From the cell containing the given text, extract its center point as [x, y] coordinate. 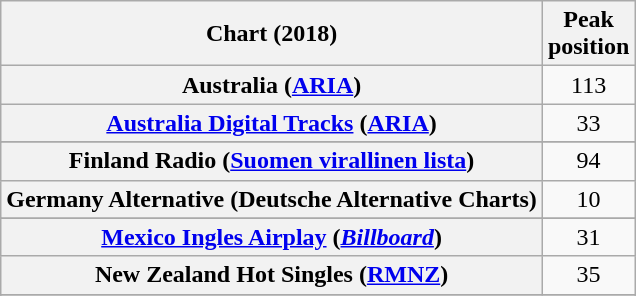
Australia (ARIA) [272, 85]
31 [588, 237]
94 [588, 161]
10 [588, 199]
Mexico Ingles Airplay (Billboard) [272, 237]
Finland Radio (Suomen virallinen lista) [272, 161]
Peakposition [588, 34]
Chart (2018) [272, 34]
Australia Digital Tracks (ARIA) [272, 123]
113 [588, 85]
35 [588, 275]
New Zealand Hot Singles (RMNZ) [272, 275]
Germany Alternative (Deutsche Alternative Charts) [272, 199]
33 [588, 123]
